Pinpoint the cell where the given text exists, returning its [X, Y] midpoint coordinate. 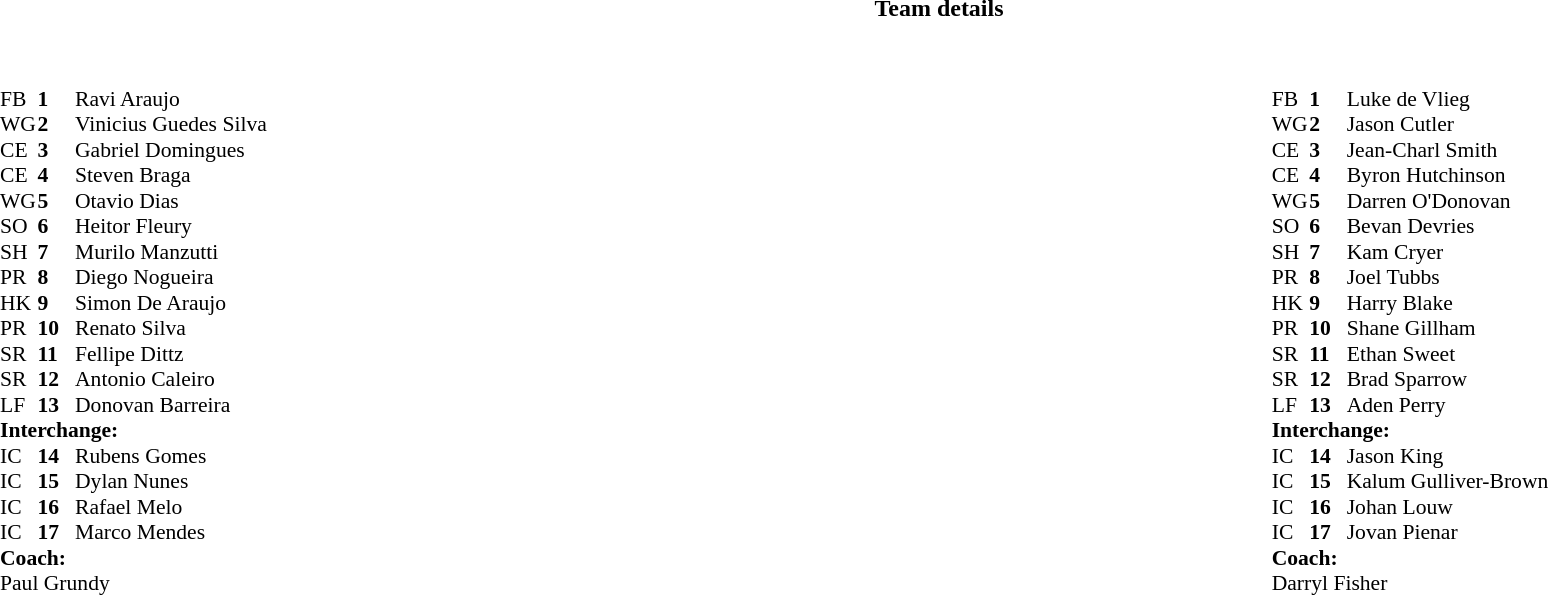
Rafael Melo [171, 507]
Marco Mendes [171, 533]
Gabriel Domingues [171, 150]
Simon De Araujo [171, 303]
Interchange: [134, 431]
Dylan Nunes [171, 481]
Coach: [134, 558]
Rubens Gomes [171, 456]
Antonio Caleiro [171, 379]
Murilo Manzutti [171, 252]
Otavio Dias [171, 201]
Vinicius Guedes Silva [171, 125]
Renato Silva [171, 329]
Donovan Barreira [171, 405]
Steven Braga [171, 175]
Heitor Fleury [171, 227]
Fellipe Dittz [171, 354]
Ravi Araujo [171, 99]
Diego Nogueira [171, 277]
